Locate the cell with the specified text and output its (x, y) center coordinate. 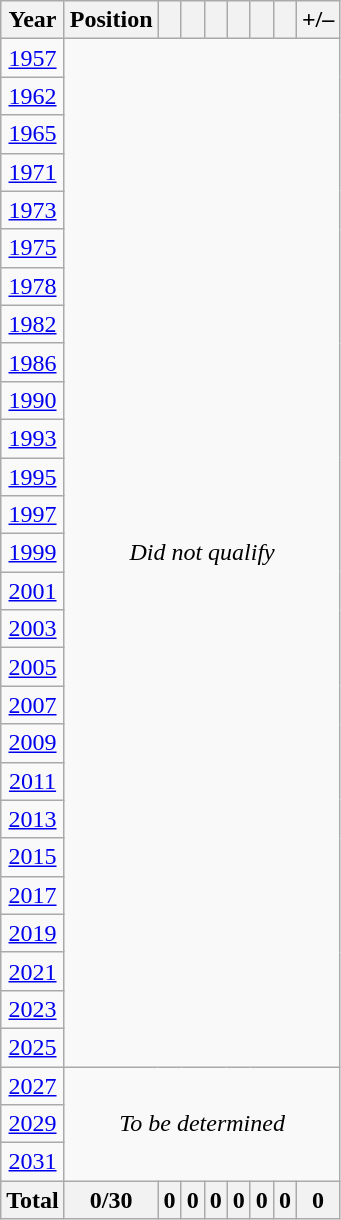
1965 (33, 134)
1962 (33, 96)
1990 (33, 400)
1986 (33, 362)
Position (111, 20)
1957 (33, 58)
1973 (33, 210)
1999 (33, 553)
1995 (33, 477)
Total (33, 1200)
To be determined (202, 1123)
2009 (33, 743)
Did not qualify (202, 553)
2007 (33, 705)
2013 (33, 819)
2031 (33, 1162)
1982 (33, 324)
2021 (33, 971)
2015 (33, 857)
0/30 (111, 1200)
1997 (33, 515)
2019 (33, 933)
+/– (318, 20)
2023 (33, 1009)
1978 (33, 286)
2027 (33, 1085)
2011 (33, 781)
1975 (33, 248)
2005 (33, 667)
2017 (33, 895)
1993 (33, 438)
2025 (33, 1047)
1971 (33, 172)
Year (33, 20)
2003 (33, 629)
2001 (33, 591)
2029 (33, 1124)
